Find where the given text appears and provide that cell's center as (x, y) coordinate. 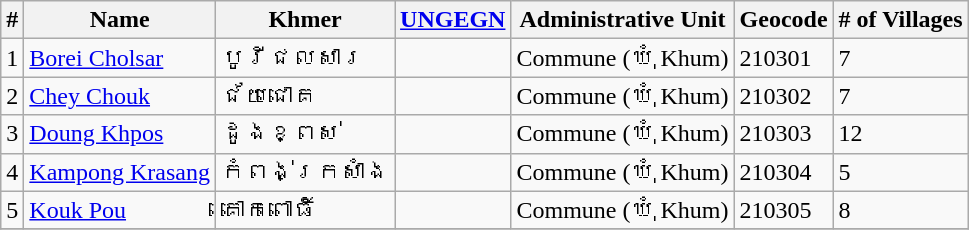
2 (12, 96)
បូរីជលសារ (306, 58)
210302 (784, 96)
Doung Khpos (120, 134)
210301 (784, 58)
កំពង់ក្រសាំង (306, 172)
UNGEGN (453, 20)
# of Villages (900, 20)
Geocode (784, 20)
Kampong Krasang (120, 172)
Kouk Pou (120, 210)
3 (12, 134)
Khmer (306, 20)
ដូងខ្ពស់ (306, 134)
8 (900, 210)
12 (900, 134)
ជ័យជោគ (306, 96)
Administrative Unit (622, 20)
Name (120, 20)
Borei Cholsar (120, 58)
Chey Chouk (120, 96)
210304 (784, 172)
1 (12, 58)
4 (12, 172)
210305 (784, 210)
# (12, 20)
210303 (784, 134)
គោកពោធិ៍ (306, 210)
